Pinpoint the cell where the given text exists, returning its [x, y] midpoint coordinate. 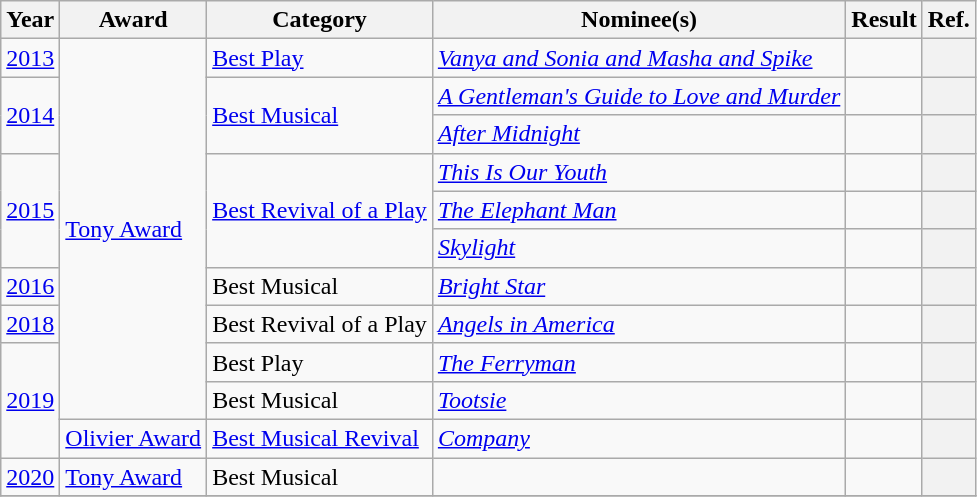
Vanya and Sonia and Masha and Spike [638, 58]
The Ferryman [638, 362]
Result [884, 20]
The Elephant Man [638, 210]
Nominee(s) [638, 20]
Tootsie [638, 400]
A Gentleman's Guide to Love and Murder [638, 96]
2018 [30, 324]
2016 [30, 286]
Company [638, 438]
Olivier Award [134, 438]
2015 [30, 210]
Ref. [948, 20]
2020 [30, 477]
Year [30, 20]
2013 [30, 58]
Category [320, 20]
Award [134, 20]
After Midnight [638, 134]
Skylight [638, 248]
2014 [30, 115]
Bright Star [638, 286]
Angels in America [638, 324]
2019 [30, 400]
This Is Our Youth [638, 172]
Best Musical Revival [320, 438]
